Scan for the cell matching the given text and deliver its [X, Y] coordinate at center. 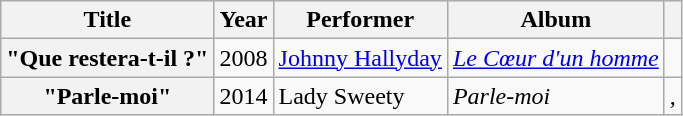
Parle-moi [556, 96]
Johnny Hallyday [360, 58]
"Que restera-t-il ?" [108, 58]
Album [556, 20]
2014 [244, 96]
"Parle-moi" [108, 96]
Year [244, 20]
, [672, 96]
Le Cœur d'un homme [556, 58]
2008 [244, 58]
Performer [360, 20]
Lady Sweety [360, 96]
Title [108, 20]
